From the cell containing the given text, extract its center point as [X, Y] coordinate. 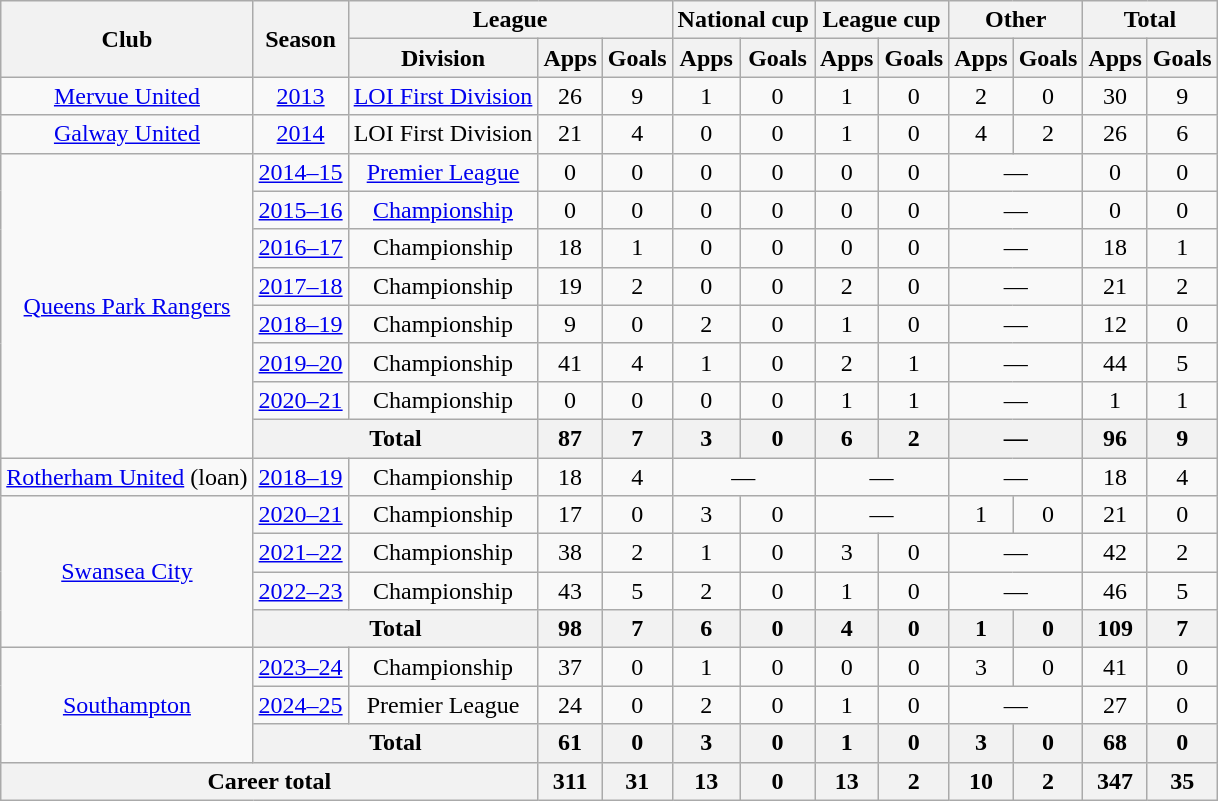
311 [570, 781]
2022–23 [300, 591]
87 [570, 438]
43 [570, 591]
61 [570, 743]
Other [1016, 20]
2013 [300, 96]
Season [300, 39]
Division [443, 58]
30 [1115, 96]
Career total [270, 781]
68 [1115, 743]
2014–15 [300, 172]
27 [1115, 705]
19 [570, 286]
2017–18 [300, 286]
2021–22 [300, 553]
10 [981, 781]
2019–20 [300, 362]
109 [1115, 629]
National cup [743, 20]
44 [1115, 362]
31 [637, 781]
Rotherham United (loan) [127, 477]
Queens Park Rangers [127, 305]
Mervue United [127, 96]
League [510, 20]
46 [1115, 591]
2016–17 [300, 248]
2015–16 [300, 210]
347 [1115, 781]
Galway United [127, 134]
17 [570, 515]
Club [127, 39]
League cup [881, 20]
2014 [300, 134]
38 [570, 553]
35 [1182, 781]
98 [570, 629]
42 [1115, 553]
37 [570, 667]
Swansea City [127, 572]
12 [1115, 324]
24 [570, 705]
Southampton [127, 705]
96 [1115, 438]
2024–25 [300, 705]
2023–24 [300, 667]
